Return the [x, y] coordinate for the center point of the cell that contains the specified text.  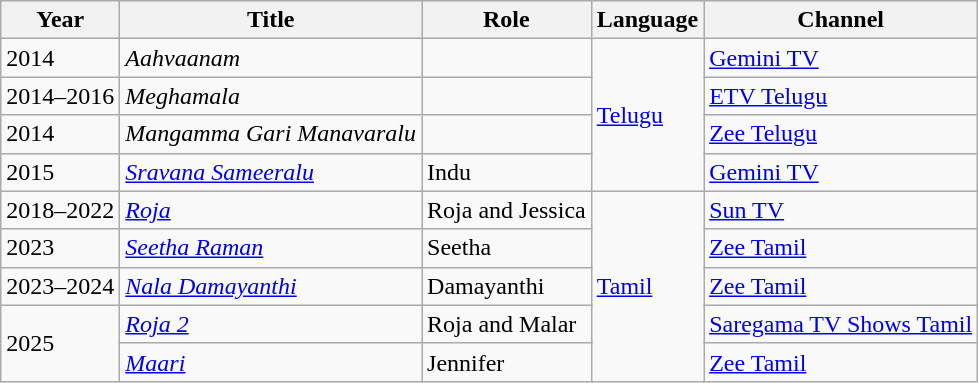
2014–2016 [60, 96]
Indu [507, 172]
Nala Damayanthi [271, 286]
ETV Telugu [841, 96]
Role [507, 20]
Roja [271, 210]
Language [647, 20]
Year [60, 20]
Tamil [647, 286]
Roja 2 [271, 324]
Saregama TV Shows Tamil [841, 324]
Meghamala [271, 96]
Zee Telugu [841, 134]
2025 [60, 343]
Aahvaanam [271, 58]
Sravana Sameeralu [271, 172]
Jennifer [507, 362]
Seetha Raman [271, 248]
2015 [60, 172]
2018–2022 [60, 210]
Roja and Malar [507, 324]
Damayanthi [507, 286]
2023–2024 [60, 286]
Mangamma Gari Manavaralu [271, 134]
Seetha [507, 248]
Channel [841, 20]
Maari [271, 362]
Telugu [647, 115]
Roja and Jessica [507, 210]
2023 [60, 248]
Sun TV [841, 210]
Title [271, 20]
